Identify which cell holds the provided text, then report its [X, Y] central coordinate. 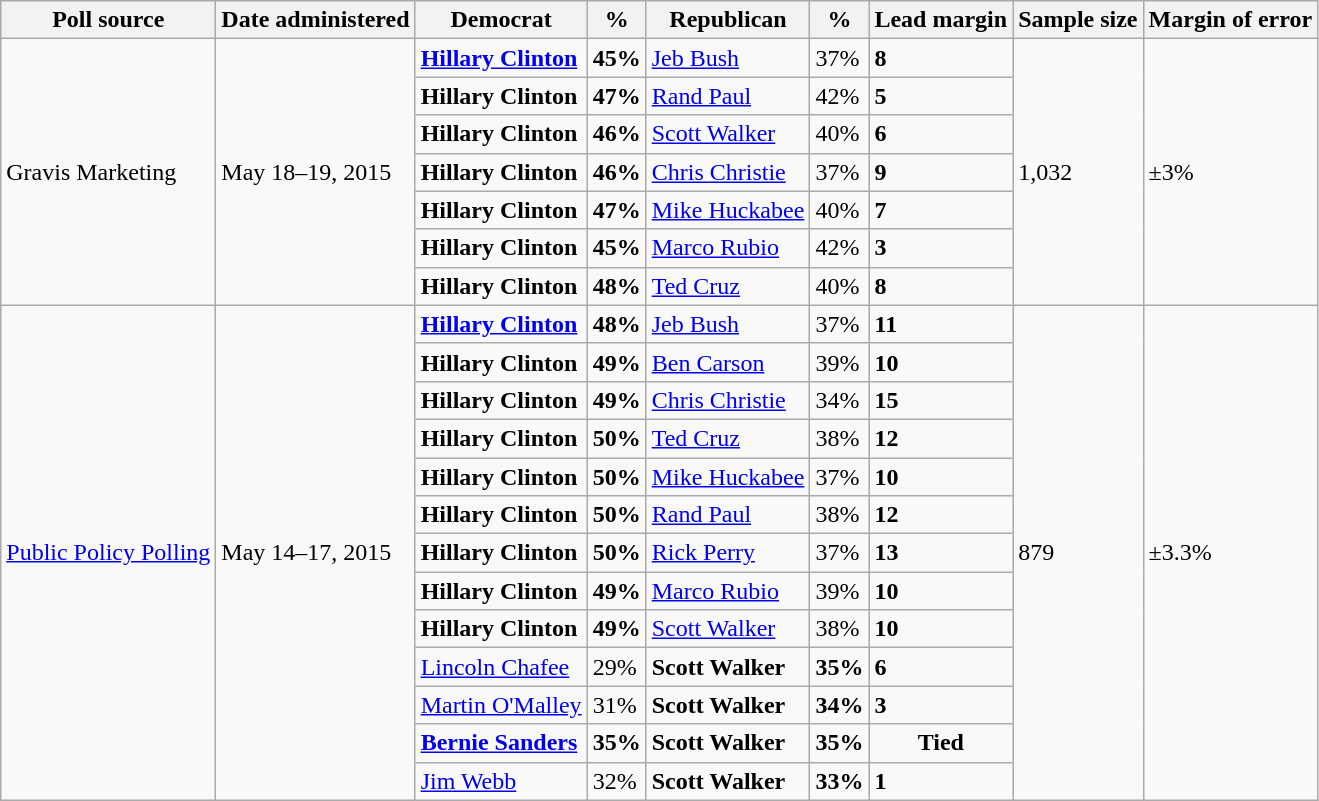
13 [941, 553]
5 [941, 96]
Margin of error [1230, 20]
Bernie Sanders [501, 743]
Lincoln Chafee [501, 667]
May 14–17, 2015 [316, 552]
±3.3% [1230, 552]
Ben Carson [728, 362]
11 [941, 324]
33% [840, 781]
1 [941, 781]
±3% [1230, 172]
Martin O'Malley [501, 705]
Republican [728, 20]
Lead margin [941, 20]
7 [941, 210]
32% [616, 781]
Gravis Marketing [108, 172]
May 18–19, 2015 [316, 172]
879 [1078, 552]
Jim Webb [501, 781]
Date administered [316, 20]
Public Policy Polling [108, 552]
Poll source [108, 20]
9 [941, 172]
1,032 [1078, 172]
Democrat [501, 20]
15 [941, 400]
29% [616, 667]
Rick Perry [728, 553]
Sample size [1078, 20]
31% [616, 705]
Tied [941, 743]
